Determine the (X, Y) coordinate at the center of the cell enclosing the given text.  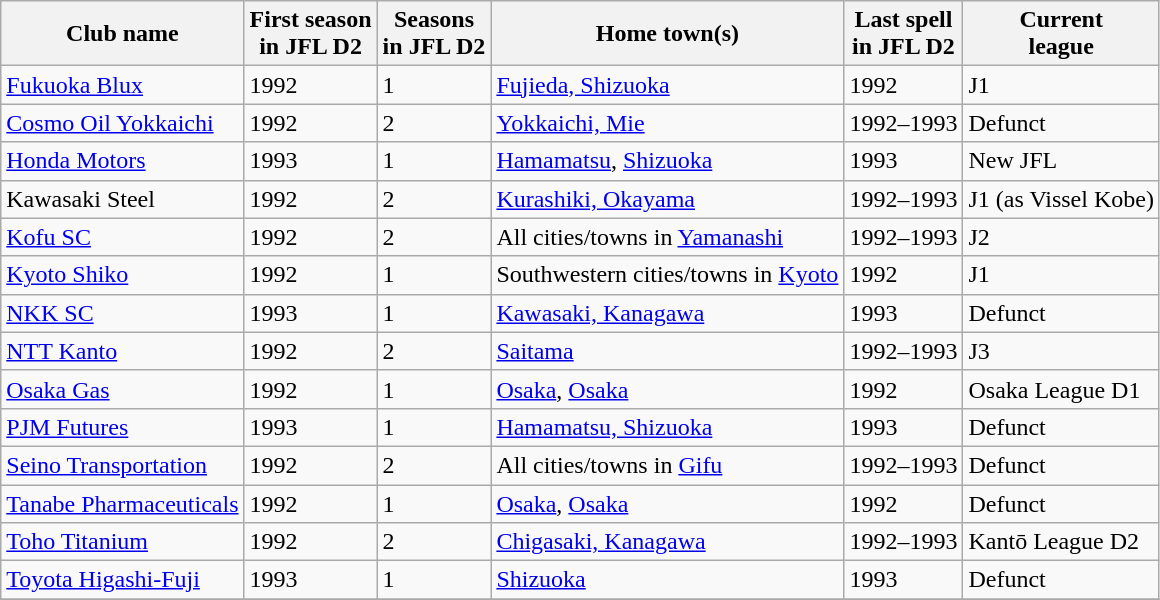
PJM Futures (122, 427)
Chigasaki, Kanagawa (668, 542)
Currentleague (1061, 34)
All cities/towns in Yamanashi (668, 237)
J3 (1061, 351)
All cities/towns in Gifu (668, 465)
Kurashiki, Okayama (668, 199)
NTT Kanto (122, 351)
Osaka League D1 (1061, 389)
J1 (as Vissel Kobe) (1061, 199)
Toyota Higashi-Fuji (122, 580)
Home town(s) (668, 34)
New JFL (1061, 161)
Saitama (668, 351)
Tanabe Pharmaceuticals (122, 503)
Kawasaki, Kanagawa (668, 313)
J2 (1061, 237)
Yokkaichi, Mie (668, 123)
NKK SC (122, 313)
Club name (122, 34)
Osaka Gas (122, 389)
First seasonin JFL D2 (310, 34)
Honda Motors (122, 161)
Fujieda, Shizuoka (668, 85)
Cosmo Oil Yokkaichi (122, 123)
Seino Transportation (122, 465)
Kantō League D2 (1061, 542)
Toho Titanium (122, 542)
Last spellin JFL D2 (904, 34)
Southwestern cities/towns in Kyoto (668, 275)
Seasonsin JFL D2 (434, 34)
Kyoto Shiko (122, 275)
Kofu SC (122, 237)
Fukuoka Blux (122, 85)
Kawasaki Steel (122, 199)
Shizuoka (668, 580)
